Search for the cell housing the specified text and yield its [x, y] center coordinate. 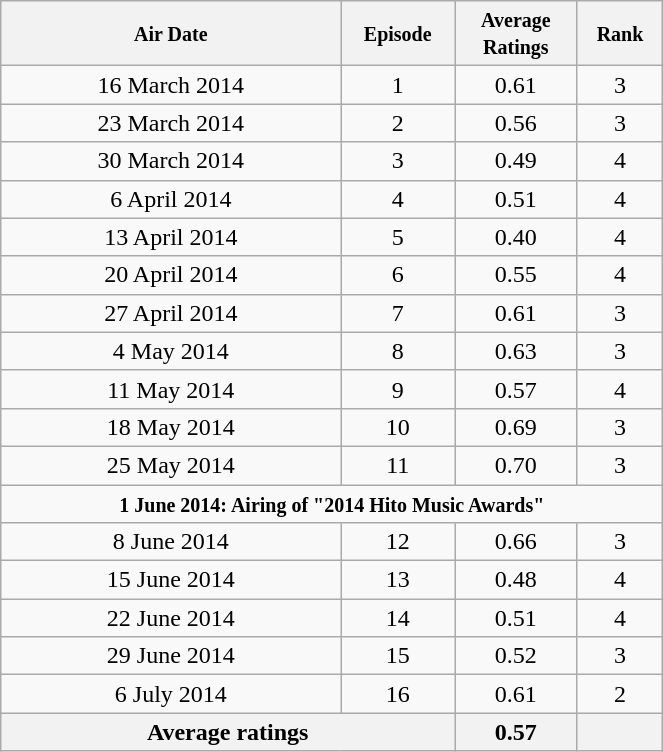
8 June 2014 [171, 542]
Episode [398, 34]
15 June 2014 [171, 580]
Average Ratings [516, 34]
22 June 2014 [171, 618]
0.49 [516, 161]
Air Date [171, 34]
0.70 [516, 465]
5 [398, 237]
0.69 [516, 427]
13 [398, 580]
9 [398, 389]
10 [398, 427]
16 March 2014 [171, 85]
0.48 [516, 580]
30 March 2014 [171, 161]
0.40 [516, 237]
20 April 2014 [171, 275]
12 [398, 542]
Rank [620, 34]
16 [398, 694]
25 May 2014 [171, 465]
8 [398, 351]
Average ratings [228, 732]
15 [398, 656]
27 April 2014 [171, 313]
29 June 2014 [171, 656]
7 [398, 313]
6 [398, 275]
6 April 2014 [171, 199]
23 March 2014 [171, 123]
14 [398, 618]
0.63 [516, 351]
13 April 2014 [171, 237]
1 [398, 85]
0.52 [516, 656]
4 May 2014 [171, 351]
1 June 2014: Airing of "2014 Hito Music Awards" [332, 503]
11 May 2014 [171, 389]
0.55 [516, 275]
11 [398, 465]
6 July 2014 [171, 694]
0.66 [516, 542]
18 May 2014 [171, 427]
0.56 [516, 123]
